Return the [X, Y] coordinate for the center point of the cell that contains the specified text.  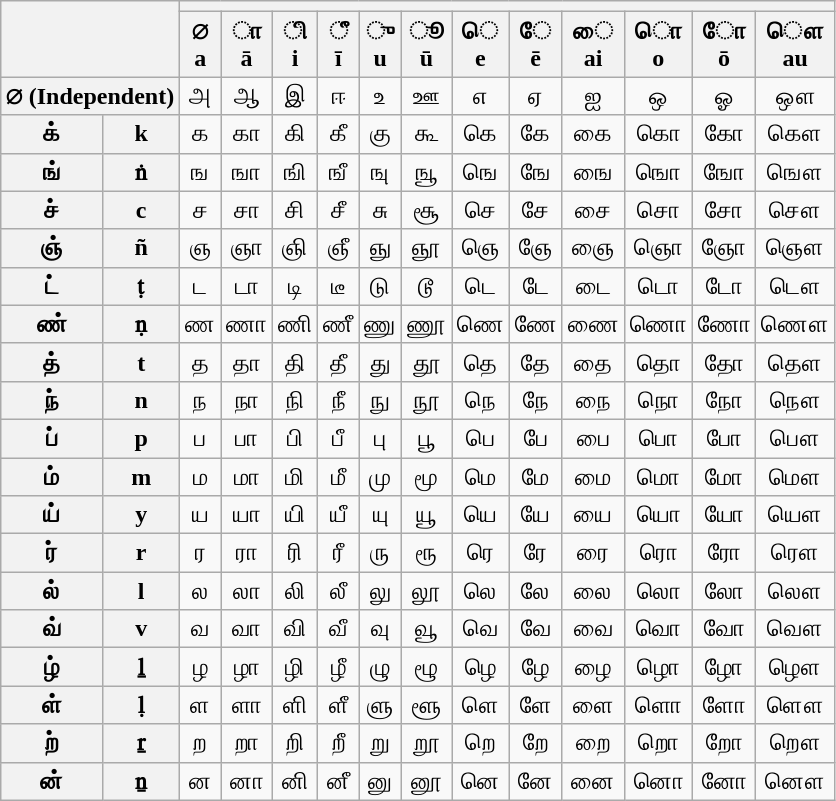
த் [52, 362]
ரீ [338, 553]
ரௌ [796, 553]
கெ [481, 134]
இ [295, 96]
சீ [338, 210]
ஞௌ [796, 248]
ம் [52, 477]
ன [200, 781]
பா [247, 438]
வை [593, 629]
ள [200, 705]
னி [295, 781]
ணோ [724, 324]
வௌ [796, 629]
பை [593, 438]
ல் [52, 591]
னெ [481, 781]
ளே [536, 705]
னூ [426, 781]
n [142, 400]
பே [536, 438]
வீ [338, 629]
நூ [426, 400]
மே [536, 477]
றெ [481, 743]
ஙி [295, 172]
ணெ [481, 324]
ணே [536, 324]
தொ [658, 362]
நி [295, 400]
அ [200, 96]
மௌ [796, 477]
வே [536, 629]
தூ [426, 362]
ஙே [536, 172]
r [142, 553]
ள் [52, 705]
பெ [481, 438]
ளோ [724, 705]
றூ [426, 743]
ளௌ [796, 705]
ாā [247, 44]
னீ [338, 781]
னை [593, 781]
யௌ [796, 515]
றை [593, 743]
தா [247, 362]
வோ [724, 629]
ணீ [338, 324]
சே [536, 210]
ழே [536, 667]
டா [247, 286]
சொ [658, 210]
தௌ [796, 362]
ௌau [796, 44]
மி [295, 477]
ḷ [142, 705]
ஞூ [426, 248]
பு [380, 438]
மோ [724, 477]
டொ [658, 286]
ரை [593, 553]
வு [380, 629]
ஈ [338, 96]
தே [536, 362]
ṟ [142, 743]
ய் [52, 515]
ஞோ [724, 248]
ரொ [658, 553]
எ [481, 96]
லோ [724, 591]
ளெ [481, 705]
சை [593, 210]
ழ் [52, 667]
ண் [52, 324]
ர [200, 553]
கை [593, 134]
வா [247, 629]
மீ [338, 477]
வ் [52, 629]
யீ [338, 515]
ச [200, 210]
ழொ [658, 667]
ஞா [247, 248]
ஊ [426, 96]
நா [247, 400]
தெ [481, 362]
லீ [338, 591]
னு [380, 781]
ழூ [426, 667]
வெ [481, 629]
டோ [724, 286]
ஙொ [658, 172]
டை [593, 286]
கௌ [796, 134]
ைai [593, 44]
ொo [658, 44]
கே [536, 134]
ṉ [142, 781]
னே [536, 781]
டே [536, 286]
ஞீ [338, 248]
டீ [338, 286]
t [142, 362]
ழௌ [796, 667]
p [142, 438]
வி [295, 629]
ற் [52, 743]
மு [380, 477]
லௌ [796, 591]
ோō [724, 44]
ஙீ [338, 172]
ப [200, 438]
ழா [247, 667]
ளி [295, 705]
யி [295, 515]
சி [295, 210]
ம [200, 477]
வூ [426, 629]
ணா [247, 324]
லொ [658, 591]
ழ [200, 667]
பி [295, 438]
ரோ [724, 553]
சு [380, 210]
ணை [593, 324]
ரா [247, 553]
யோ [724, 515]
∅a [200, 44]
நெ [481, 400]
றொ [658, 743]
ஞெ [481, 248]
ரே [536, 553]
து [380, 362]
ட [200, 286]
கொ [658, 134]
றௌ [796, 743]
நீ [338, 400]
உ [380, 96]
ṅ [142, 172]
டி [295, 286]
ஙௌ [796, 172]
லெ [481, 591]
கு [380, 134]
லூ [426, 591]
யெ [481, 515]
ட் [52, 286]
ளா [247, 705]
ிi [295, 44]
லு [380, 591]
நு [380, 400]
னோ [724, 781]
மா [247, 477]
ீī [338, 44]
டூ [426, 286]
ஞொ [658, 248]
ழு [380, 667]
ஞ [200, 248]
கோ [724, 134]
ஏ [536, 96]
வ [200, 629]
தோ [724, 362]
டு [380, 286]
ணு [380, 324]
ழெ [481, 667]
சா [247, 210]
கீ [338, 134]
ய [200, 515]
நொ [658, 400]
று [380, 743]
ஓ [724, 96]
மூ [426, 477]
ரு [380, 553]
ஐ [593, 96]
ங் [52, 172]
ஔ [796, 96]
ணூ [426, 324]
ரூ [426, 553]
றீ [338, 743]
டெ [481, 286]
பௌ [796, 438]
ச் [52, 210]
மொ [658, 477]
த [200, 362]
ழி [295, 667]
ஙா [247, 172]
றே [536, 743]
ூū [426, 44]
றோ [724, 743]
லா [247, 591]
றி [295, 743]
∅ (Independent) [90, 96]
லி [295, 591]
l [142, 591]
ஞு [380, 248]
பூ [426, 438]
நே [536, 400]
பொ [658, 438]
ளூ [426, 705]
ளை [593, 705]
கா [247, 134]
ணொ [658, 324]
நௌ [796, 400]
கி [295, 134]
தி [295, 362]
ணௌ [796, 324]
ணி [295, 324]
v [142, 629]
ஞே [536, 248]
ெe [481, 44]
க் [52, 134]
ஙெ [481, 172]
னௌ [796, 781]
ஆ [247, 96]
நை [593, 400]
மெ [481, 477]
சோ [724, 210]
யு [380, 515]
ஞ் [52, 248]
ர் [52, 553]
பீ [338, 438]
யூ [426, 515]
ரெ [481, 553]
ஙு [380, 172]
க [200, 134]
ளீ [338, 705]
ழை [593, 667]
ஞி [295, 248]
போ [724, 438]
ṇ [142, 324]
தை [593, 362]
m [142, 477]
ண [200, 324]
ப் [52, 438]
ளொ [658, 705]
ளு [380, 705]
c [142, 210]
வொ [658, 629]
லை [593, 591]
நோ [724, 400]
ñ [142, 248]
றா [247, 743]
ரி [295, 553]
யே [536, 515]
ுu [380, 44]
ங [200, 172]
னா [247, 781]
கூ [426, 134]
யை [593, 515]
யொ [658, 515]
டௌ [796, 286]
செ [481, 210]
சௌ [796, 210]
னொ [658, 781]
ḻ [142, 667]
ந் [52, 400]
ழீ [338, 667]
லே [536, 591]
ற [200, 743]
ஙூ [426, 172]
ஒ [658, 96]
சூ [426, 210]
ழோ [724, 667]
ந [200, 400]
யா [247, 515]
ஙோ [724, 172]
ன் [52, 781]
ṭ [142, 286]
தீ [338, 362]
ஞை [593, 248]
மை [593, 477]
ஙை [593, 172]
k [142, 134]
y [142, 515]
ல [200, 591]
ேē [536, 44]
